Provide the [X, Y] coordinate of the cell's center where the given text is located.  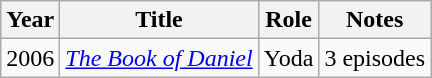
Yoda [288, 58]
Notes [375, 20]
Role [288, 20]
3 episodes [375, 58]
2006 [30, 58]
The Book of Daniel [159, 58]
Title [159, 20]
Year [30, 20]
